Return the [x, y] coordinate for the center point of the cell that contains the specified text.  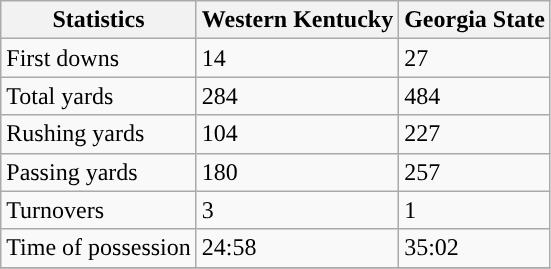
First downs [99, 58]
284 [297, 96]
Time of possession [99, 248]
227 [475, 134]
Statistics [99, 20]
257 [475, 172]
1 [475, 210]
14 [297, 58]
27 [475, 58]
484 [475, 96]
180 [297, 172]
104 [297, 134]
35:02 [475, 248]
Total yards [99, 96]
Passing yards [99, 172]
24:58 [297, 248]
3 [297, 210]
Georgia State [475, 20]
Western Kentucky [297, 20]
Rushing yards [99, 134]
Turnovers [99, 210]
